Determine the (x, y) coordinate at the center of the cell enclosing the given text.  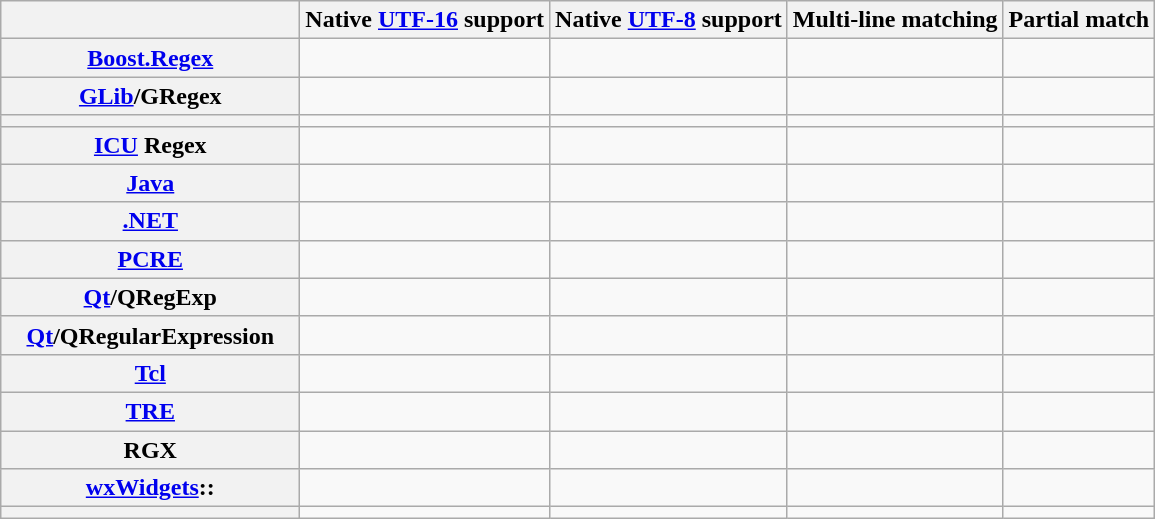
Boost.Regex (150, 58)
Tcl (150, 373)
ICU Regex (150, 145)
Qt/QRegularExpression (150, 335)
wxWidgets:: (150, 488)
RGX (150, 449)
Native UTF-16 support (425, 20)
Partial match (1079, 20)
Java (150, 183)
TRE (150, 411)
Multi-line matching (895, 20)
Native UTF-8 support (669, 20)
PCRE (150, 259)
GLib/GRegex (150, 96)
.NET (150, 221)
Qt/QRegExp (150, 297)
